Return [x, y] of the center of cell containing provided text 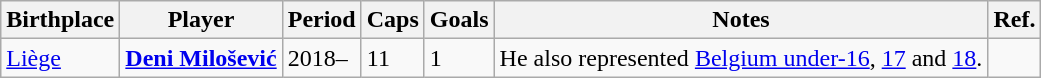
11 [392, 58]
Caps [392, 20]
Notes [741, 20]
Birthplace [60, 20]
Liège [60, 58]
He also represented Belgium under-16, 17 and 18. [741, 58]
Player [201, 20]
Goals [459, 20]
1 [459, 58]
Period [322, 20]
2018– [322, 58]
Ref. [1014, 20]
Deni Milošević [201, 58]
